Scan for the cell matching the given text and deliver its [X, Y] coordinate at center. 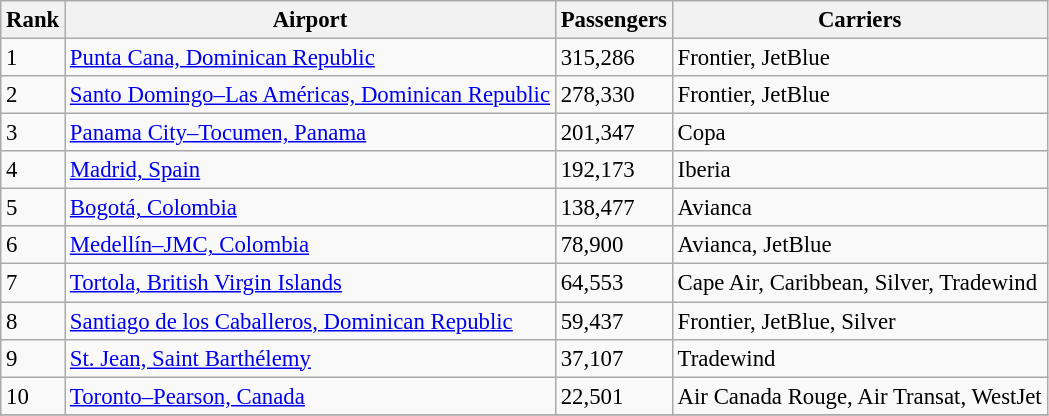
5 [33, 208]
Tradewind [860, 358]
Passengers [614, 20]
4 [33, 170]
278,330 [614, 95]
Frontier, JetBlue, Silver [860, 321]
Iberia [860, 170]
10 [33, 396]
201,347 [614, 133]
Copa [860, 133]
9 [33, 358]
138,477 [614, 208]
78,900 [614, 245]
Avianca [860, 208]
Santiago de los Caballeros, Dominican Republic [310, 321]
Avianca, JetBlue [860, 245]
64,553 [614, 283]
315,286 [614, 58]
Toronto–Pearson, Canada [310, 396]
Bogotá, Colombia [310, 208]
Madrid, Spain [310, 170]
8 [33, 321]
Panama City–Tocumen, Panama [310, 133]
Air Canada Rouge, Air Transat, WestJet [860, 396]
Medellín–JMC, Colombia [310, 245]
7 [33, 283]
Rank [33, 20]
Santo Domingo–Las Américas, Dominican Republic [310, 95]
Cape Air, Caribbean, Silver, Tradewind [860, 283]
3 [33, 133]
Carriers [860, 20]
192,173 [614, 170]
Punta Cana, Dominican Republic [310, 58]
St. Jean, Saint Barthélemy [310, 358]
Tortola, British Virgin Islands [310, 283]
37,107 [614, 358]
1 [33, 58]
22,501 [614, 396]
2 [33, 95]
Airport [310, 20]
6 [33, 245]
59,437 [614, 321]
